Detect which cell encompasses the target text, then output its (x, y) center coordinate. 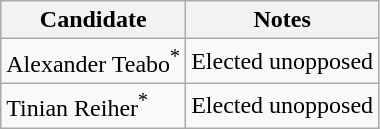
Notes (282, 20)
Candidate (94, 20)
Tinian Reiher* (94, 106)
Alexander Teabo* (94, 62)
